Pinpoint the cell where the given text exists, returning its [X, Y] midpoint coordinate. 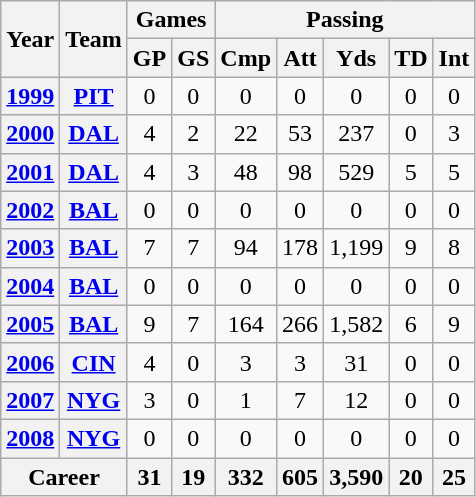
2007 [30, 400]
605 [300, 477]
2004 [30, 286]
TD [411, 58]
6 [411, 324]
2001 [30, 172]
20 [411, 477]
48 [246, 172]
22 [246, 134]
Passing [345, 20]
Team [94, 39]
164 [246, 324]
266 [300, 324]
CIN [94, 362]
Yds [356, 58]
2006 [30, 362]
2 [194, 134]
19 [194, 477]
2002 [30, 210]
GP [149, 58]
2003 [30, 248]
25 [454, 477]
529 [356, 172]
2005 [30, 324]
2000 [30, 134]
53 [300, 134]
2008 [30, 438]
GS [194, 58]
1,582 [356, 324]
Cmp [246, 58]
Att [300, 58]
178 [300, 248]
12 [356, 400]
237 [356, 134]
Games [170, 20]
332 [246, 477]
PIT [94, 96]
1 [246, 400]
94 [246, 248]
3,590 [356, 477]
1,199 [356, 248]
98 [300, 172]
Career [64, 477]
1999 [30, 96]
8 [454, 248]
Int [454, 58]
Year [30, 39]
